Pinpoint the cell where the given text exists, returning its (x, y) midpoint coordinate. 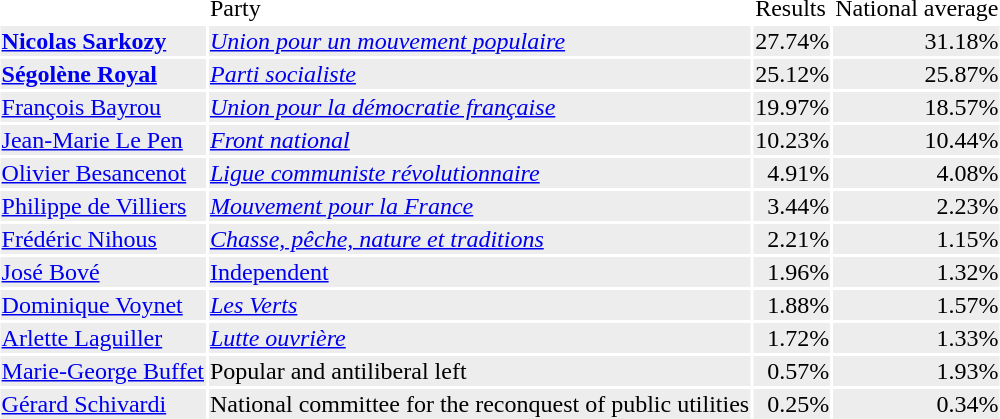
0.25% (792, 404)
Frédéric Nihous (102, 239)
Popular and antiliberal left (479, 371)
Olivier Besancenot (102, 173)
Chasse, pêche, nature et traditions (479, 239)
Arlette Laguiller (102, 338)
25.12% (792, 74)
Marie-George Buffet (102, 371)
2.23% (917, 206)
3.44% (792, 206)
4.08% (917, 173)
François Bayrou (102, 107)
0.57% (792, 371)
National committee for the reconquest of public utilities (479, 404)
1.33% (917, 338)
Union pour un mouvement populaire (479, 41)
1.96% (792, 272)
Ligue communiste révolutionnaire (479, 173)
Nicolas Sarkozy (102, 41)
1.72% (792, 338)
1.57% (917, 305)
Dominique Voynet (102, 305)
Ségolène Royal (102, 74)
Front national (479, 140)
10.44% (917, 140)
José Bové (102, 272)
31.18% (917, 41)
0.34% (917, 404)
Parti socialiste (479, 74)
Jean-Marie Le Pen (102, 140)
1.15% (917, 239)
1.32% (917, 272)
27.74% (792, 41)
4.91% (792, 173)
1.93% (917, 371)
Mouvement pour la France (479, 206)
19.97% (792, 107)
Union pour la démocratie française (479, 107)
10.23% (792, 140)
Lutte ouvrière (479, 338)
Independent (479, 272)
18.57% (917, 107)
2.21% (792, 239)
Gérard Schivardi (102, 404)
Philippe de Villiers (102, 206)
Les Verts (479, 305)
25.87% (917, 74)
1.88% (792, 305)
